From the cell containing the given text, extract its center point as (x, y) coordinate. 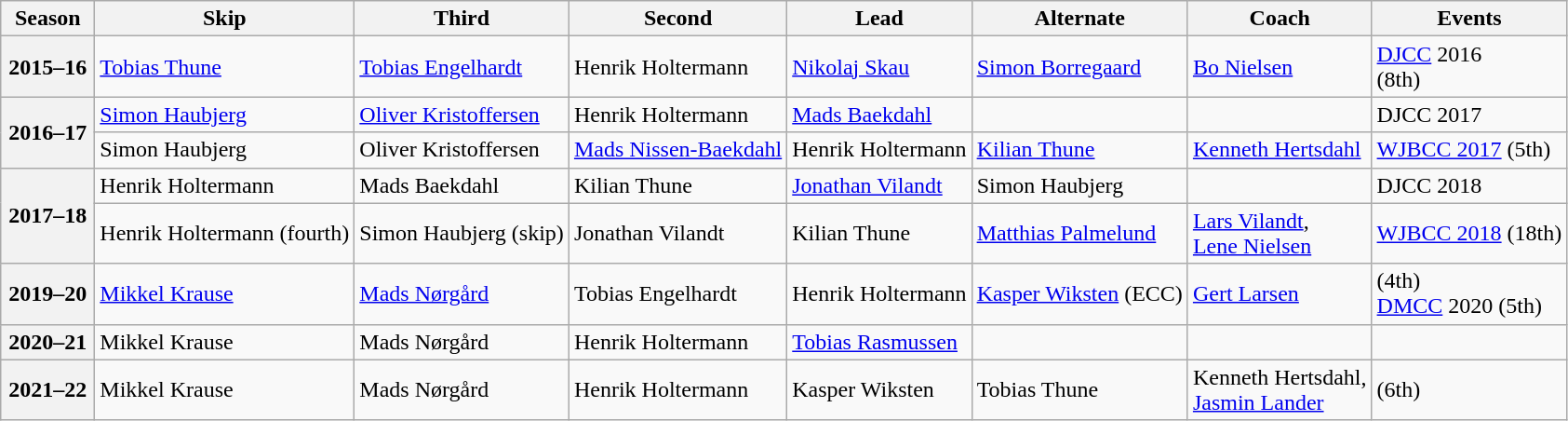
Events (1469, 19)
WJBCC 2017 (5th) (1469, 150)
WJBCC 2018 (18th) (1469, 233)
Matthias Palmelund (1079, 233)
Gert Larsen (1280, 294)
2020–21 (48, 342)
Bo Nielsen (1280, 67)
Nikolaj Skau (879, 67)
2016–17 (48, 132)
2019–20 (48, 294)
DJCC 2018 (1469, 185)
Kasper Wiksten (ECC) (1079, 294)
Kenneth Hertsdahl,Jasmin Lander (1280, 389)
Henrik Holtermann (fourth) (225, 233)
Season (48, 19)
Lars Vilandt,Lene Nielsen (1280, 233)
Kasper Wiksten (879, 389)
Lead (879, 19)
(6th) (1469, 389)
DJCC 2017 (1469, 115)
Simon Borregaard (1079, 67)
DJCC 2016 (8th) (1469, 67)
Kenneth Hertsdahl (1280, 150)
Mads Nissen-Baekdahl (677, 150)
Alternate (1079, 19)
2017–18 (48, 216)
(4th)DMCC 2020 (5th) (1469, 294)
Second (677, 19)
Tobias Rasmussen (879, 342)
2021–22 (48, 389)
Simon Haubjerg (skip) (462, 233)
Third (462, 19)
2015–16 (48, 67)
Skip (225, 19)
Coach (1280, 19)
